Pinpoint the cell where the given text exists, returning its [X, Y] midpoint coordinate. 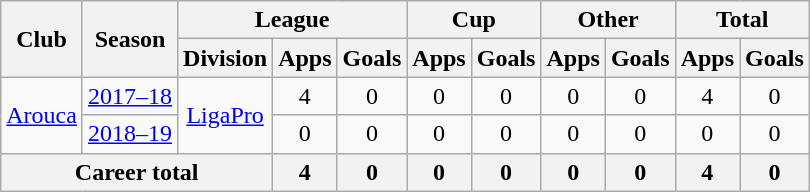
League [292, 20]
Division [226, 58]
Season [130, 39]
2018–19 [130, 134]
Total [742, 20]
Cup [474, 20]
Club [42, 39]
Arouca [42, 115]
Other [608, 20]
LigaPro [226, 115]
2017–18 [130, 96]
Career total [137, 172]
